Output the (x, y) coordinate of the center of the cell containing the given text.  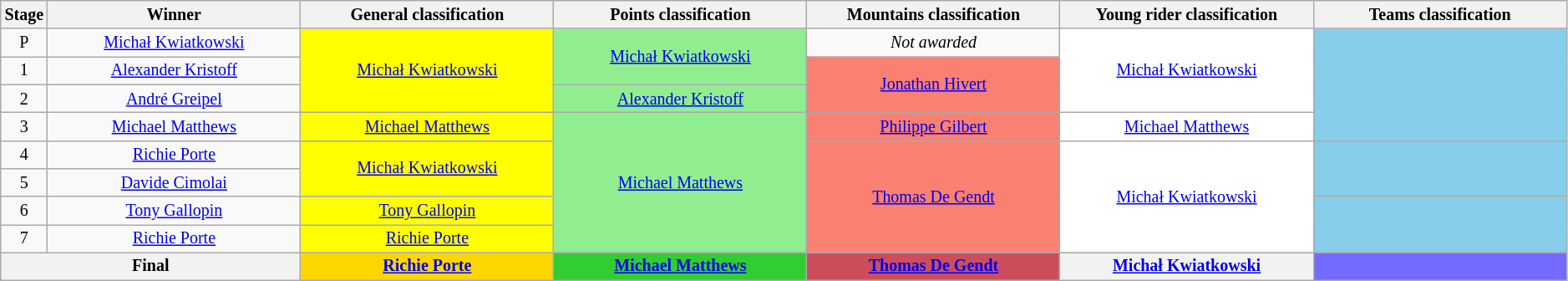
Winner (174, 15)
1 (24, 70)
4 (24, 154)
Points classification (680, 15)
P (24, 43)
Davide Cimolai (174, 182)
Not awarded (934, 43)
Philippe Gilbert (934, 127)
6 (24, 211)
Jonathan Hivert (934, 85)
André Greipel (174, 99)
Final (150, 266)
Stage (24, 15)
Mountains classification (934, 15)
7 (24, 239)
General classification (428, 15)
Teams classification (1440, 15)
5 (24, 182)
2 (24, 99)
3 (24, 127)
Young rider classification (1186, 15)
